Scan for the cell matching the given text and deliver its [X, Y] coordinate at center. 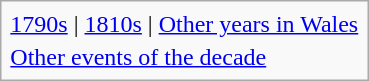
1790s | 1810s | Other years in Wales [184, 24]
Other events of the decade [184, 57]
